Search for the cell housing the specified text and yield its (X, Y) center coordinate. 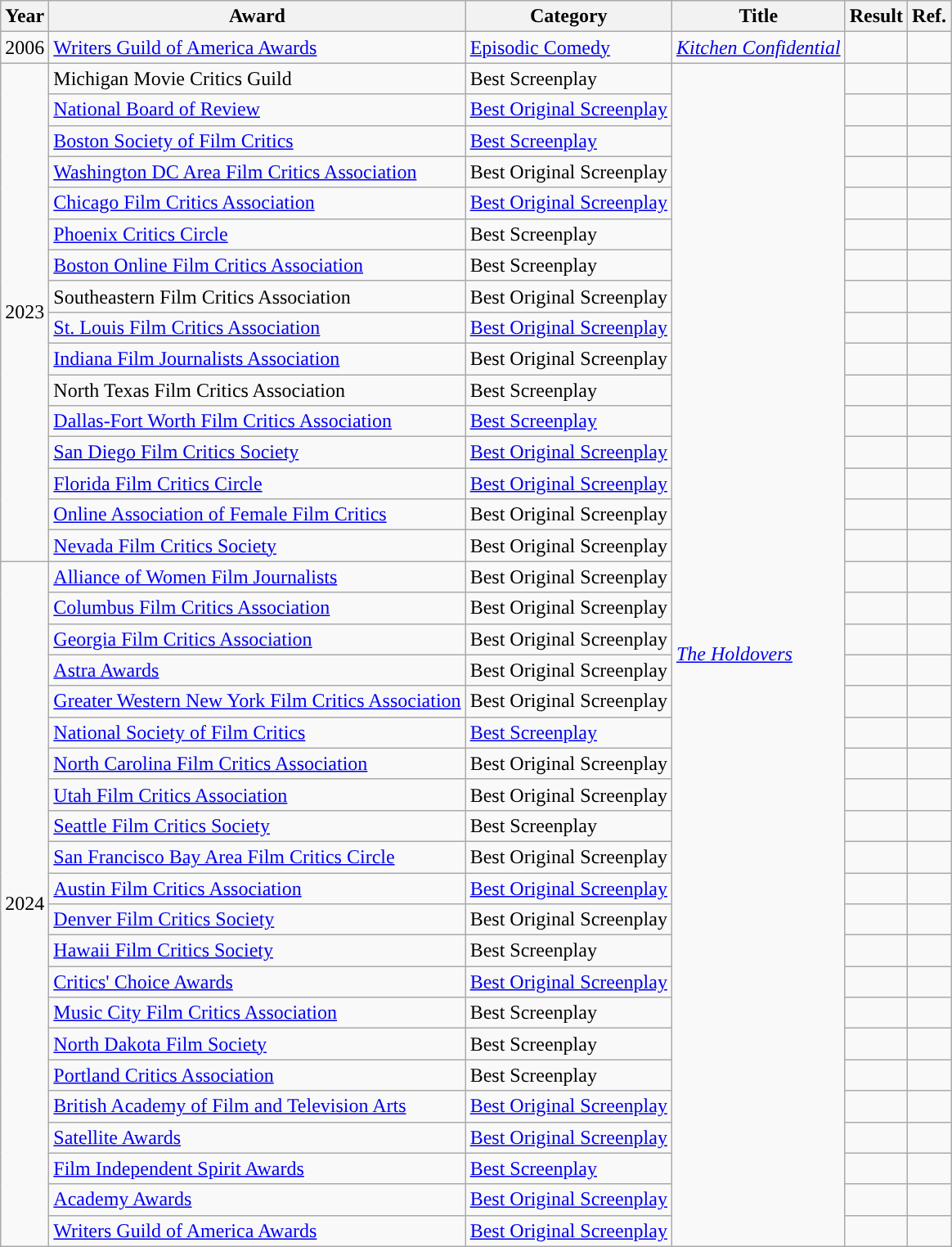
Seattle Film Critics Society (257, 826)
Ref. (929, 16)
San Diego Film Critics Society (257, 452)
Michigan Movie Critics Guild (257, 79)
Portland Critics Association (257, 1075)
National Board of Review (257, 110)
Utah Film Critics Association (257, 795)
Category (568, 16)
Nevada Film Critics Society (257, 546)
Southeastern Film Critics Association (257, 296)
Award (257, 16)
Denver Film Critics Society (257, 920)
St. Louis Film Critics Association (257, 327)
Boston Online Film Critics Association (257, 265)
Columbus Film Critics Association (257, 608)
Critics' Choice Awards (257, 982)
Online Association of Female Film Critics (257, 515)
Florida Film Critics Circle (257, 484)
Title (758, 16)
North Carolina Film Critics Association (257, 763)
Chicago Film Critics Association (257, 203)
2024 (25, 903)
Academy Awards (257, 1200)
Indiana Film Journalists Association (257, 358)
San Francisco Bay Area Film Critics Circle (257, 857)
National Society of Film Critics (257, 732)
The Holdovers (758, 655)
British Academy of Film and Television Arts (257, 1106)
Episodic Comedy (568, 47)
Music City Film Critics Association (257, 1013)
Austin Film Critics Association (257, 888)
Hawaii Film Critics Society (257, 951)
2006 (25, 47)
Boston Society of Film Critics (257, 141)
North Dakota Film Society (257, 1044)
Kitchen Confidential (758, 47)
Film Independent Spirit Awards (257, 1168)
Result (876, 16)
Phoenix Critics Circle (257, 234)
North Texas Film Critics Association (257, 390)
2023 (25, 313)
Alliance of Women Film Journalists (257, 577)
Satellite Awards (257, 1137)
Georgia Film Critics Association (257, 639)
Greater Western New York Film Critics Association (257, 701)
Astra Awards (257, 670)
Washington DC Area Film Critics Association (257, 172)
Year (25, 16)
Dallas-Fort Worth Film Critics Association (257, 421)
